Extract the [X, Y] coordinate from the center of the cell holding the provided text.  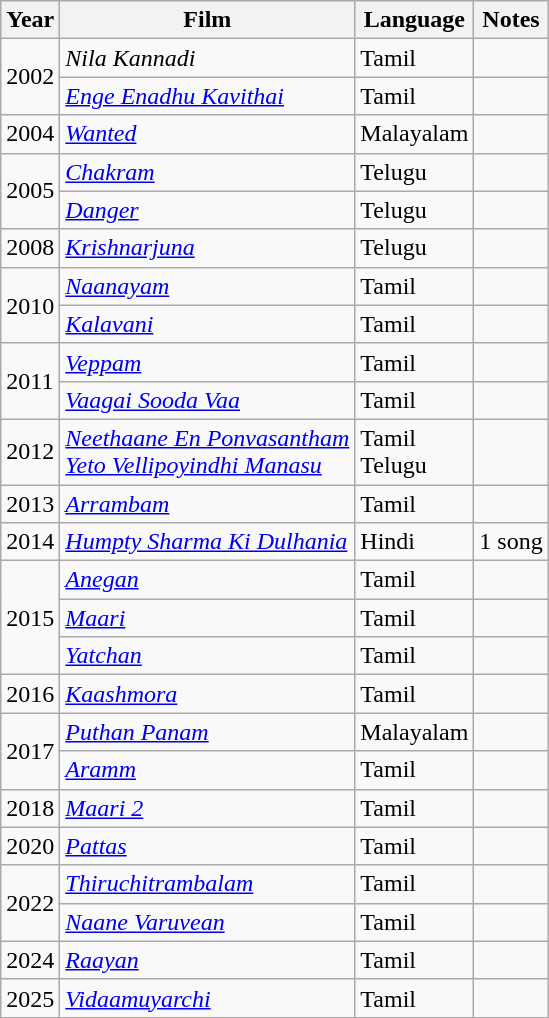
2013 [30, 503]
2018 [30, 808]
Notes [511, 20]
Wanted [208, 134]
Anegan [208, 580]
Vaagai Sooda Vaa [208, 400]
Kalavani [208, 324]
Hindi [414, 542]
Nila Kannadi [208, 58]
Maari [208, 618]
2004 [30, 134]
2020 [30, 846]
2002 [30, 77]
2012 [30, 452]
2011 [30, 381]
2015 [30, 618]
Neethaane En PonvasanthamYeto Vellipoyindhi Manasu [208, 452]
Enge Enadhu Kavithai [208, 96]
Year [30, 20]
Puthan Panam [208, 732]
2010 [30, 305]
2016 [30, 694]
Veppam [208, 362]
Film [208, 20]
Krishnarjuna [208, 248]
Aramm [208, 770]
Language [414, 20]
Naanayam [208, 286]
2014 [30, 542]
2024 [30, 960]
Raayan [208, 960]
Pattas [208, 846]
2022 [30, 903]
Kaashmora [208, 694]
2025 [30, 998]
Arrambam [208, 503]
1 song [511, 542]
Maari 2 [208, 808]
Chakram [208, 172]
Vidaamuyarchi [208, 998]
TamilTelugu [414, 452]
2008 [30, 248]
Danger [208, 210]
Yatchan [208, 656]
Naane Varuvean [208, 922]
2005 [30, 191]
2017 [30, 751]
Thiruchitrambalam [208, 884]
Humpty Sharma Ki Dulhania [208, 542]
